Capture the cell that displays the provided text and extract its [x, y] central coordinate. 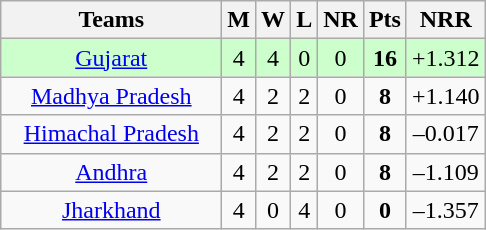
+1.312 [446, 58]
Gujarat [112, 58]
Jharkhand [112, 210]
Himachal Pradesh [112, 134]
Pts [384, 20]
Madhya Pradesh [112, 96]
–1.357 [446, 210]
+1.140 [446, 96]
Andhra [112, 172]
16 [384, 58]
W [274, 20]
–1.109 [446, 172]
–0.017 [446, 134]
L [304, 20]
NRR [446, 20]
M [239, 20]
Teams [112, 20]
NR [341, 20]
